Pinpoint the cell where the given text exists, returning its [x, y] midpoint coordinate. 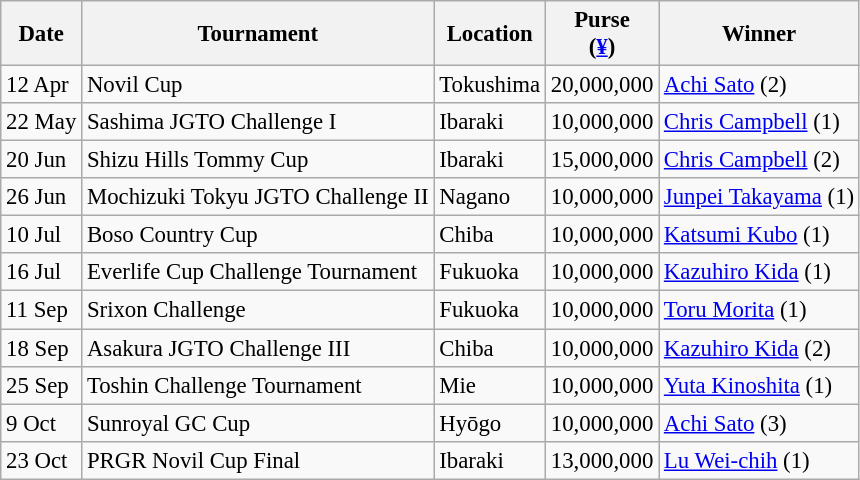
Kazuhiro Kida (1) [760, 273]
Kazuhiro Kida (2) [760, 348]
15,000,000 [602, 160]
Chris Campbell (2) [760, 160]
13,000,000 [602, 460]
Everlife Cup Challenge Tournament [258, 273]
Novil Cup [258, 85]
Date [42, 34]
Sunroyal GC Cup [258, 423]
20 Jun [42, 160]
11 Sep [42, 310]
Achi Sato (3) [760, 423]
Location [490, 34]
Purse(¥) [602, 34]
Boso Country Cup [258, 235]
Tokushima [490, 85]
12 Apr [42, 85]
22 May [42, 122]
Mie [490, 385]
18 Sep [42, 348]
26 Jun [42, 197]
Junpei Takayama (1) [760, 197]
Tournament [258, 34]
Asakura JGTO Challenge III [258, 348]
Nagano [490, 197]
Shizu Hills Tommy Cup [258, 160]
16 Jul [42, 273]
PRGR Novil Cup Final [258, 460]
Srixon Challenge [258, 310]
10 Jul [42, 235]
Achi Sato (2) [760, 85]
Sashima JGTO Challenge I [258, 122]
20,000,000 [602, 85]
Winner [760, 34]
Katsumi Kubo (1) [760, 235]
Toru Morita (1) [760, 310]
Hyōgo [490, 423]
Lu Wei-chih (1) [760, 460]
Toshin Challenge Tournament [258, 385]
Yuta Kinoshita (1) [760, 385]
9 Oct [42, 423]
25 Sep [42, 385]
Chris Campbell (1) [760, 122]
Mochizuki Tokyu JGTO Challenge II [258, 197]
23 Oct [42, 460]
